Capture the cell that displays the provided text and extract its [x, y] central coordinate. 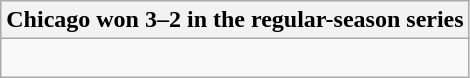
Chicago won 3–2 in the regular-season series [235, 20]
